Pinpoint the cell where the given text exists, returning its (X, Y) midpoint coordinate. 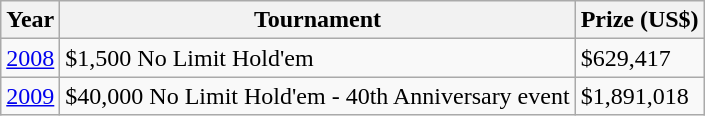
$629,417 (640, 58)
Prize (US$) (640, 20)
$1,500 No Limit Hold'em (318, 58)
2009 (30, 96)
Tournament (318, 20)
$40,000 No Limit Hold'em - 40th Anniversary event (318, 96)
$1,891,018 (640, 96)
2008 (30, 58)
Year (30, 20)
